From the cell containing the given text, extract its center point as [X, Y] coordinate. 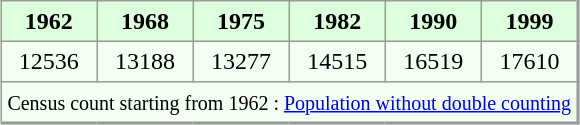
1975 [241, 21]
16519 [433, 61]
1962 [49, 21]
1999 [530, 21]
1990 [433, 21]
Census count starting from 1962 : Population without double counting [290, 102]
17610 [530, 61]
14515 [337, 61]
13188 [145, 61]
1968 [145, 21]
1982 [337, 21]
13277 [241, 61]
12536 [49, 61]
